For the text-containing cell, return its midpoint in (x, y) coordinate format. 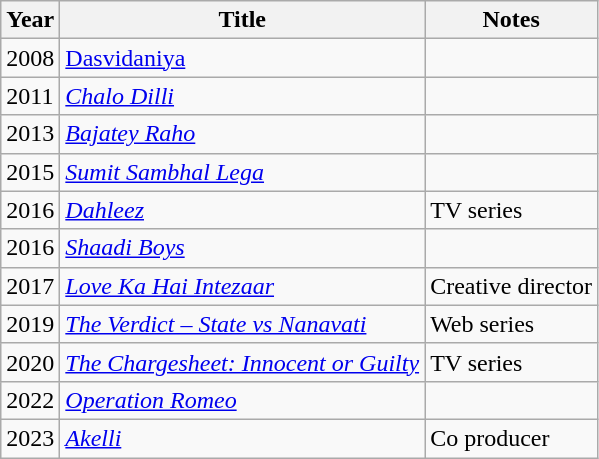
Dahleez (242, 210)
Operation Romeo (242, 400)
Co producer (512, 438)
Love Ka Hai Intezaar (242, 286)
2011 (30, 96)
The Chargesheet: Innocent or Guilty (242, 362)
Bajatey Raho (242, 134)
Chalo Dilli (242, 96)
2020 (30, 362)
Dasvidaniya (242, 58)
Web series (512, 324)
2022 (30, 400)
Creative director (512, 286)
Akelli (242, 438)
Notes (512, 20)
2015 (30, 172)
Sumit Sambhal Lega (242, 172)
2008 (30, 58)
Shaadi Boys (242, 248)
2013 (30, 134)
2023 (30, 438)
The Verdict – State vs Nanavati (242, 324)
2019 (30, 324)
Year (30, 20)
2017 (30, 286)
Title (242, 20)
